Determine the (x, y) coordinate at the center of the cell enclosing the given text.  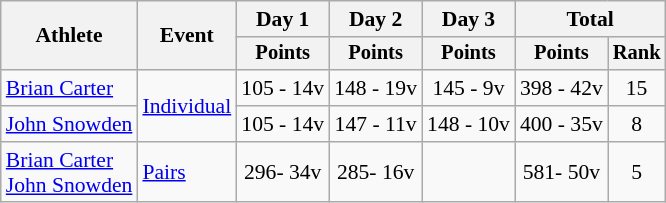
Event (186, 36)
148 - 19v (376, 88)
296- 34v (282, 172)
148 - 10v (468, 124)
Athlete (70, 36)
Pairs (186, 172)
Day 2 (376, 19)
145 - 9v (468, 88)
John Snowden (70, 124)
Day 1 (282, 19)
285- 16v (376, 172)
Day 3 (468, 19)
15 (637, 88)
Brian Carter (70, 88)
Individual (186, 106)
Total (590, 19)
Rank (637, 54)
581- 50v (562, 172)
8 (637, 124)
5 (637, 172)
400 - 35v (562, 124)
147 - 11v (376, 124)
Brian CarterJohn Snowden (70, 172)
398 - 42v (562, 88)
